Extract the [X, Y] coordinate from the center of the cell holding the provided text.  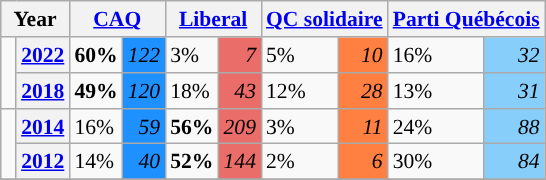
31 [514, 91]
52% [192, 162]
5% [300, 55]
56% [192, 126]
2014 [42, 126]
120 [144, 91]
14% [96, 162]
2022 [42, 55]
13% [436, 91]
49% [96, 91]
10 [362, 55]
7 [240, 55]
11 [362, 126]
32 [514, 55]
QC solidaire [324, 19]
28 [362, 91]
Parti Québécois [466, 19]
43 [240, 91]
88 [514, 126]
Year [36, 19]
6 [362, 162]
209 [240, 126]
24% [436, 126]
122 [144, 55]
60% [96, 55]
CAQ [117, 19]
2012 [42, 162]
18% [192, 91]
40 [144, 162]
2% [300, 162]
84 [514, 162]
59 [144, 126]
12% [300, 91]
Liberal [213, 19]
2018 [42, 91]
30% [436, 162]
144 [240, 162]
